Determine the (x, y) coordinate at the center of the cell enclosing the given text.  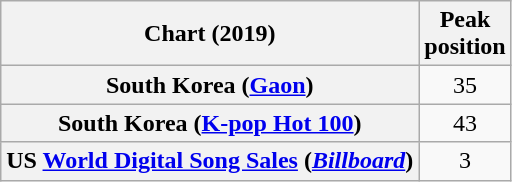
Peakposition (465, 34)
35 (465, 85)
Chart (2019) (210, 34)
3 (465, 161)
South Korea (K-pop Hot 100) (210, 123)
South Korea (Gaon) (210, 85)
US World Digital Song Sales (Billboard) (210, 161)
43 (465, 123)
